Scan for the cell matching the given text and deliver its (x, y) coordinate at center. 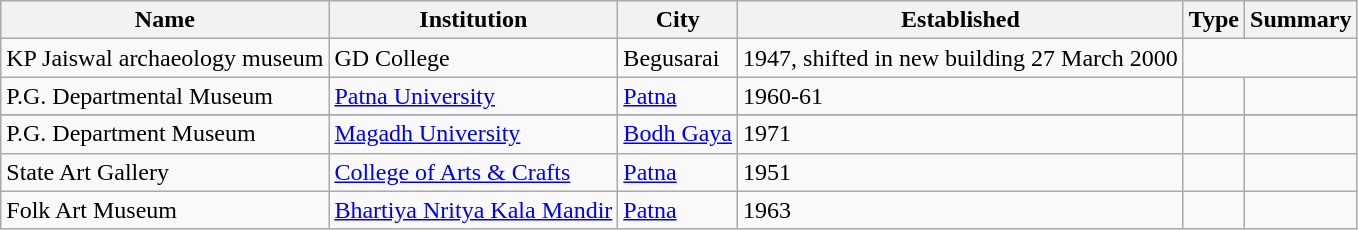
1960-61 (961, 96)
City (678, 20)
Patna University (474, 96)
Begusarai (678, 58)
1951 (961, 172)
Bodh Gaya (678, 134)
State Art Gallery (165, 172)
Magadh University (474, 134)
KP Jaiswal archaeology museum (165, 58)
Bhartiya Nritya Kala Mandir (474, 210)
Institution (474, 20)
1963 (961, 210)
Established (961, 20)
Name (165, 20)
1947, shifted in new building 27 March 2000 (961, 58)
P.G. Departmental Museum (165, 96)
Summary (1301, 20)
1971 (961, 134)
GD College (474, 58)
College of Arts & Crafts (474, 172)
Folk Art Museum (165, 210)
Type (1214, 20)
P.G. Department Museum (165, 134)
